Search for the cell housing the specified text and yield its (x, y) center coordinate. 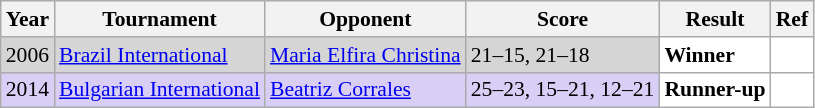
Bulgarian International (160, 90)
Winner (714, 55)
Brazil International (160, 55)
Opponent (366, 19)
2014 (28, 90)
Tournament (160, 19)
Runner-up (714, 90)
21–15, 21–18 (563, 55)
Ref (792, 19)
Maria Elfira Christina (366, 55)
Result (714, 19)
Year (28, 19)
2006 (28, 55)
25–23, 15–21, 12–21 (563, 90)
Score (563, 19)
Beatriz Corrales (366, 90)
